For the text-containing cell, return its midpoint in (X, Y) coordinate format. 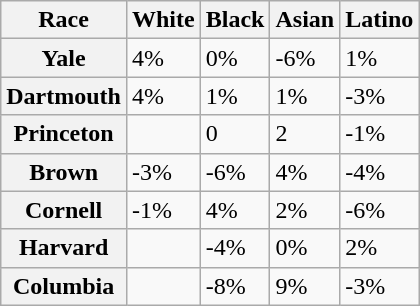
Cornell (64, 210)
Dartmouth (64, 96)
Black (235, 20)
Latino (380, 20)
White (163, 20)
-8% (235, 286)
Brown (64, 172)
Asian (305, 20)
Race (64, 20)
9% (305, 286)
Columbia (64, 286)
2 (305, 134)
Princeton (64, 134)
Harvard (64, 248)
0 (235, 134)
Yale (64, 58)
